Find where the given text appears and provide that cell's center as (x, y) coordinate. 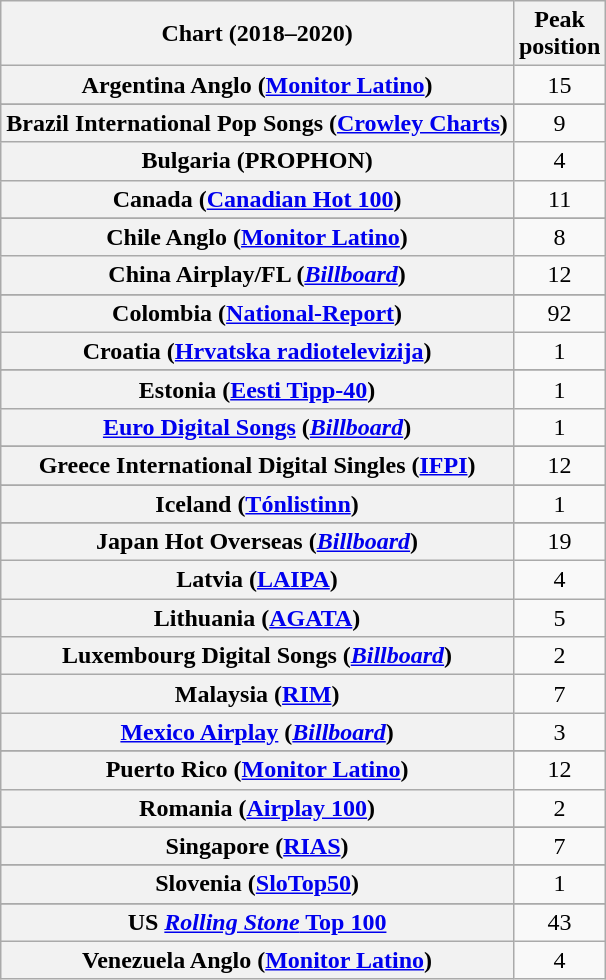
9 (559, 123)
Estonia (Eesti Tipp-40) (258, 389)
China Airplay/FL (Billboard) (258, 275)
Colombia (National-Report) (258, 313)
92 (559, 313)
Venezuela Anglo (Monitor Latino) (258, 960)
Argentina Anglo (Monitor Latino) (258, 85)
Puerto Rico (Monitor Latino) (258, 770)
43 (559, 922)
Bulgaria (PROPHON) (258, 161)
Greece International Digital Singles (IFPI) (258, 465)
Latvia (LAIPA) (258, 580)
11 (559, 199)
5 (559, 618)
15 (559, 85)
Brazil International Pop Songs (Crowley Charts) (258, 123)
Malaysia (RIM) (258, 694)
Euro Digital Songs (Billboard) (258, 427)
Lithuania (AGATA) (258, 618)
Slovenia (SloTop50) (258, 884)
Croatia (Hrvatska radiotelevizija) (258, 351)
Chile Anglo (Monitor Latino) (258, 237)
US Rolling Stone Top 100 (258, 922)
Chart (2018–2020) (258, 34)
Mexico Airplay (Billboard) (258, 732)
Canada (Canadian Hot 100) (258, 199)
Iceland (Tónlistinn) (258, 503)
Japan Hot Overseas (Billboard) (258, 542)
3 (559, 732)
19 (559, 542)
Luxembourg Digital Songs (Billboard) (258, 656)
Singapore (RIAS) (258, 846)
Peakposition (559, 34)
Romania (Airplay 100) (258, 808)
8 (559, 237)
